Identify which cell holds the provided text, then report its [X, Y] central coordinate. 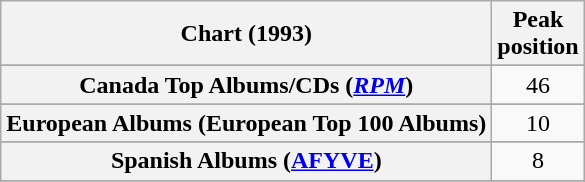
10 [538, 123]
Peakposition [538, 34]
European Albums (European Top 100 Albums) [246, 123]
Canada Top Albums/CDs (RPM) [246, 85]
8 [538, 161]
Chart (1993) [246, 34]
Spanish Albums (AFYVE) [246, 161]
46 [538, 85]
